Capture the cell that displays the provided text and extract its [X, Y] central coordinate. 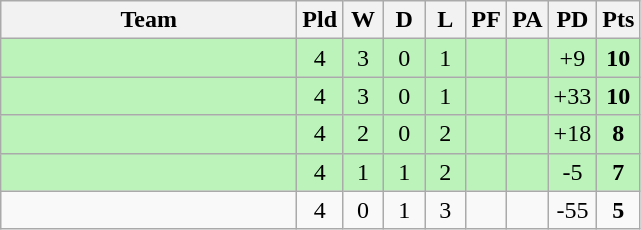
7 [618, 172]
D [404, 20]
-55 [572, 210]
+33 [572, 96]
+9 [572, 58]
+18 [572, 134]
Pld [320, 20]
PA [528, 20]
8 [618, 134]
-5 [572, 172]
PD [572, 20]
W [364, 20]
Pts [618, 20]
Team [149, 20]
5 [618, 210]
PF [486, 20]
L [446, 20]
